Return [X, Y] of the center of cell containing provided text 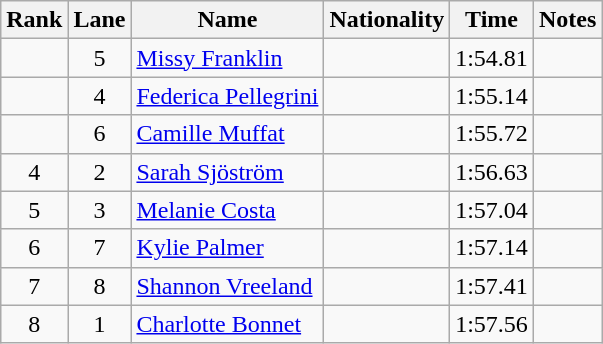
1:55.72 [492, 134]
1:55.14 [492, 96]
Sarah Sjöström [228, 172]
Kylie Palmer [228, 248]
1:56.63 [492, 172]
Camille Muffat [228, 134]
Name [228, 20]
1 [100, 324]
1:57.04 [492, 210]
2 [100, 172]
Charlotte Bonnet [228, 324]
1:57.14 [492, 248]
Nationality [387, 20]
Time [492, 20]
Lane [100, 20]
1:54.81 [492, 58]
1:57.41 [492, 286]
Federica Pellegrini [228, 96]
Shannon Vreeland [228, 286]
Melanie Costa [228, 210]
3 [100, 210]
1:57.56 [492, 324]
Rank [34, 20]
Notes [567, 20]
Missy Franklin [228, 58]
